Pinpoint the cell where the given text exists, returning its [x, y] midpoint coordinate. 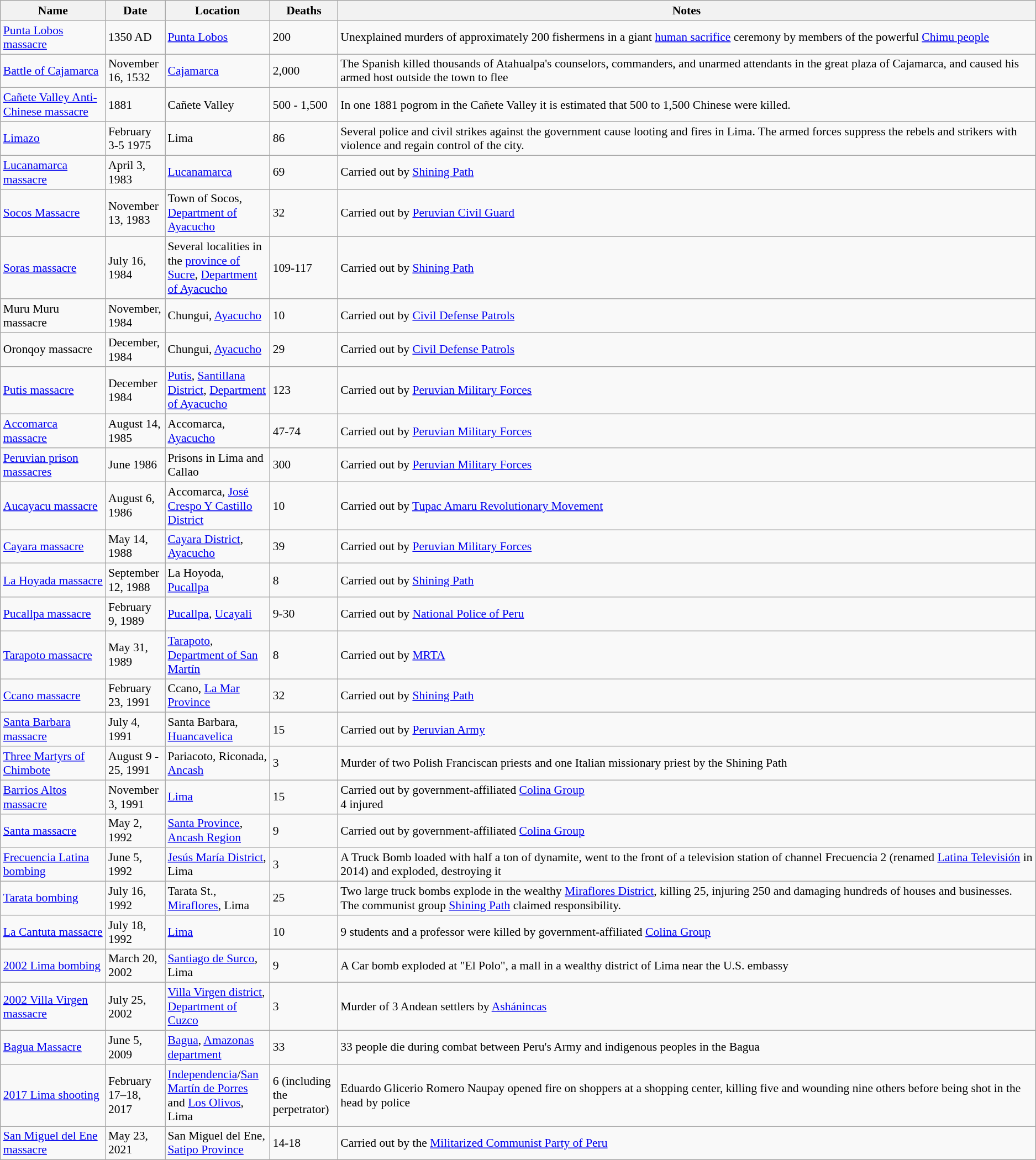
February 9, 1989 [135, 614]
Independencia/San Martín de Porres and Los Olivos, Lima [217, 1095]
August 9 - 25, 1991 [135, 763]
Deaths [304, 10]
Notes [686, 10]
Ccano massacre [53, 696]
123 [304, 390]
Tarata St., Miraflores, Lima [217, 898]
June 5, 1992 [135, 865]
July 16, 1984 [135, 268]
Cayara massacre [53, 547]
47-74 [304, 431]
Punta Lobos massacre [53, 38]
Town of Socos, Department of Ayacucho [217, 213]
Santa massacre [53, 831]
Aucayacu massacre [53, 506]
April 3, 1983 [135, 172]
July 16, 1992 [135, 898]
Santa Barbara massacre [53, 729]
Limazo [53, 138]
Bagua Massacre [53, 1047]
Accomarca, Ayacucho [217, 431]
2017 Lima shooting [53, 1095]
In one 1881 pogrom in the Cañete Valley it is estimated that 500 to 1,500 Chinese were killed. [686, 105]
200 [304, 38]
A Car bomb exploded at "El Polo", a mall in a wealthy district of Lima near the U.S. embassy [686, 966]
Pariacoto, Riconada, Ancash [217, 763]
Soras massacre [53, 268]
33 [304, 1047]
November 3, 1991 [135, 797]
Accomarca massacre [53, 431]
6 (including the perpetrator) [304, 1095]
Peruvian prison massacres [53, 465]
Tarata bombing [53, 898]
Bagua, Amazonas department [217, 1047]
December 1984 [135, 390]
Cajamarca [217, 71]
February 3-5 1975 [135, 138]
Three Martyrs of Chimbote [53, 763]
La Hoyada massacre [53, 580]
Socos Massacre [53, 213]
9-30 [304, 614]
May 23, 2021 [135, 1143]
1350 AD [135, 38]
Santa Barbara, Huancavelica [217, 729]
September 12, 1988 [135, 580]
Cañete Valley Anti-Chinese massacre [53, 105]
Lucanamarca [217, 172]
February 23, 1991 [135, 696]
Cañete Valley [217, 105]
November 13, 1983 [135, 213]
May 31, 1989 [135, 655]
Several localities in the province of Sucre, Department of Ayacucho [217, 268]
Tarapoto, Department of San Martín [217, 655]
33 people die during combat between Peru's Army and indigenous peoples in the Bagua [686, 1047]
March 20, 2002 [135, 966]
February 17–18, 2017 [135, 1095]
Location [217, 10]
109-117 [304, 268]
Carried out by Peruvian Army [686, 729]
Prisons in Lima and Callao [217, 465]
69 [304, 172]
Date [135, 10]
Carried out by MRTA [686, 655]
Oronqoy massacre [53, 349]
Pucallpa massacre [53, 614]
June 1986 [135, 465]
May 14, 1988 [135, 547]
Carried out by Tupac Amaru Revolutionary Movement [686, 506]
39 [304, 547]
August 14, 1985 [135, 431]
Barrios Altos massacre [53, 797]
2002 Lima bombing [53, 966]
December, 1984 [135, 349]
29 [304, 349]
1881 [135, 105]
Carried out by National Police of Peru [686, 614]
Battle of Cajamarca [53, 71]
November, 1984 [135, 316]
San Miguel del Ene massacre [53, 1143]
Murder of two Polish Franciscan priests and one Italian missionary priest by the Shining Path [686, 763]
2002 Villa Virgen massacre [53, 1006]
Muru Muru massacre [53, 316]
July 18, 1992 [135, 932]
August 6, 1986 [135, 506]
Frecuencia Latina bombing [53, 865]
La Cantuta massacre [53, 932]
La Hoyoda, Pucallpa [217, 580]
14-18 [304, 1143]
Putis, Santillana District, Department of Ayacucho [217, 390]
86 [304, 138]
Villa Virgen district, Department of Cuzco [217, 1006]
Carried out by Peruvian Civil Guard [686, 213]
Pucallpa, Ucayali [217, 614]
9 students and a professor were killed by government-affiliated Colina Group [686, 932]
Name [53, 10]
Ccano, La Mar Province [217, 696]
Lucanamarca massacre [53, 172]
Carried out by government-affiliated Colina Group 4 injured [686, 797]
300 [304, 465]
Santa Province, Ancash Region [217, 831]
25 [304, 898]
Tarapoto massacre [53, 655]
June 5, 2009 [135, 1047]
May 2, 1992 [135, 831]
Carried out by government-affiliated Colina Group [686, 831]
Jesús María District, Lima [217, 865]
San Miguel del Ene, Satipo Province [217, 1143]
Santiago de Surco, Lima [217, 966]
Accomarca, José Crespo Y Castillo District [217, 506]
Cayara District, Ayacucho [217, 547]
Punta Lobos [217, 38]
2,000 [304, 71]
November 16, 1532 [135, 71]
July 4, 1991 [135, 729]
Carried out by the Militarized Communist Party of Peru [686, 1143]
500 - 1,500 [304, 105]
Putis massacre [53, 390]
Unexplained murders of approximately 200 fishermens in a giant human sacrifice ceremony by members of the powerful Chimu people [686, 38]
July 25, 2002 [135, 1006]
Murder of 3 Andean settlers by Ashánincas [686, 1006]
